From the cell containing the given text, extract its center point as (x, y) coordinate. 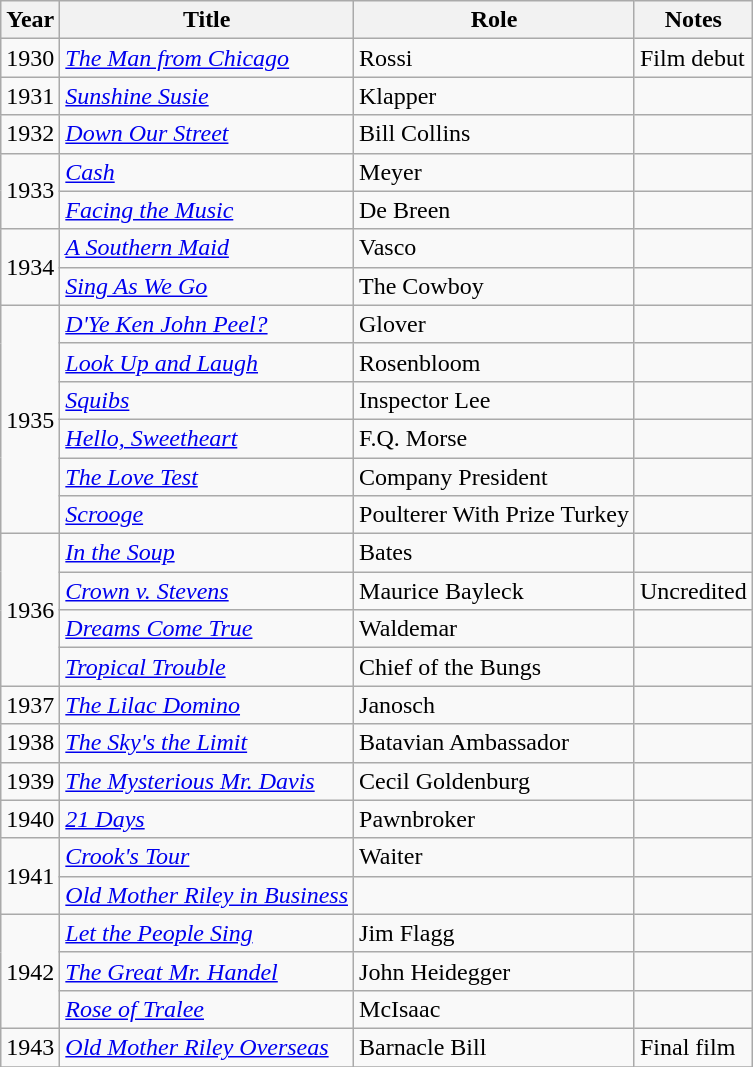
Company President (494, 477)
Down Our Street (207, 134)
1943 (30, 1047)
De Breen (494, 210)
Year (30, 20)
Inspector Lee (494, 400)
Poulterer With Prize Turkey (494, 515)
Final film (693, 1047)
1938 (30, 743)
Film debut (693, 58)
The Love Test (207, 477)
Tropical Trouble (207, 667)
Rose of Tralee (207, 1009)
Batavian Ambassador (494, 743)
Old Mother Riley Overseas (207, 1047)
1931 (30, 96)
Klapper (494, 96)
Sunshine Susie (207, 96)
Pawnbroker (494, 819)
Old Mother Riley in Business (207, 895)
Let the People Sing (207, 933)
Look Up and Laugh (207, 362)
Bates (494, 553)
1935 (30, 419)
Crook's Tour (207, 857)
1933 (30, 191)
1932 (30, 134)
The Man from Chicago (207, 58)
The Cowboy (494, 286)
1939 (30, 781)
Waiter (494, 857)
Chief of the Bungs (494, 667)
Meyer (494, 172)
Scrooge (207, 515)
The Lilac Domino (207, 705)
21 Days (207, 819)
1941 (30, 876)
Waldemar (494, 629)
1937 (30, 705)
Facing the Music (207, 210)
Cecil Goldenburg (494, 781)
A Southern Maid (207, 248)
Barnacle Bill (494, 1047)
Jim Flagg (494, 933)
1942 (30, 971)
1940 (30, 819)
Maurice Bayleck (494, 591)
D'Ye Ken John Peel? (207, 324)
F.Q. Morse (494, 438)
Cash (207, 172)
Hello, Sweetheart (207, 438)
Rossi (494, 58)
Squibs (207, 400)
Title (207, 20)
Uncredited (693, 591)
1936 (30, 610)
Janosch (494, 705)
Rosenbloom (494, 362)
In the Soup (207, 553)
1930 (30, 58)
Bill Collins (494, 134)
Role (494, 20)
Vasco (494, 248)
Crown v. Stevens (207, 591)
Sing As We Go (207, 286)
The Mysterious Mr. Davis (207, 781)
Glover (494, 324)
John Heidegger (494, 971)
1934 (30, 267)
The Great Mr. Handel (207, 971)
McIsaac (494, 1009)
Notes (693, 20)
The Sky's the Limit (207, 743)
Dreams Come True (207, 629)
